For the text-containing cell, return its midpoint in [x, y] coordinate format. 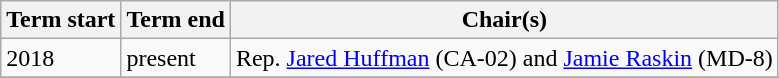
Rep. Jared Huffman (CA-02) and Jamie Raskin (MD-8) [504, 58]
present [176, 58]
Term start [61, 20]
Chair(s) [504, 20]
Term end [176, 20]
2018 [61, 58]
